For the text-containing cell, return its midpoint in [X, Y] coordinate format. 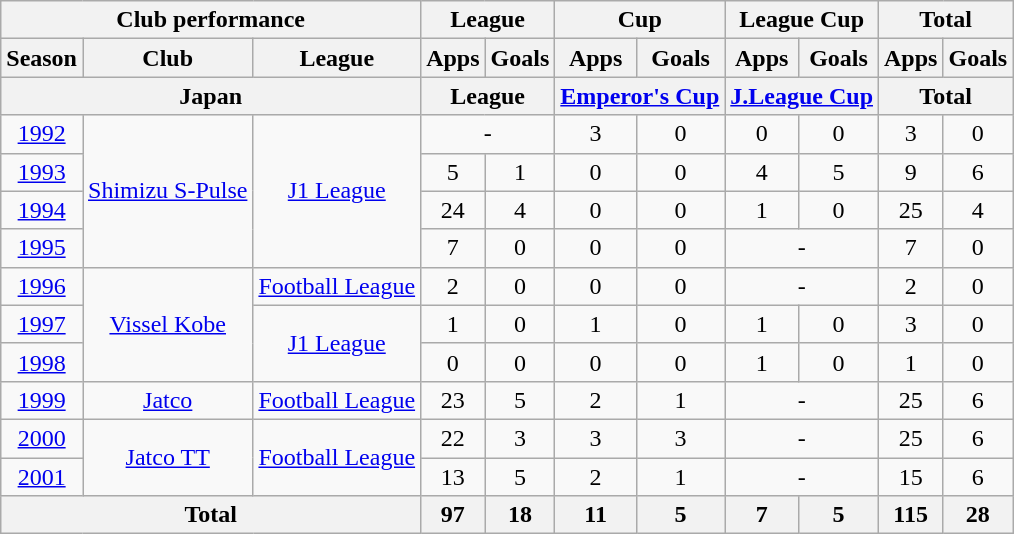
Season [42, 58]
1998 [42, 362]
Emperor's Cup [640, 96]
1994 [42, 210]
13 [453, 477]
League Cup [802, 20]
115 [911, 515]
Jatco TT [167, 457]
1996 [42, 286]
15 [911, 477]
1993 [42, 172]
Cup [640, 20]
22 [453, 438]
Vissel Kobe [167, 324]
23 [453, 400]
28 [978, 515]
J.League Cup [802, 96]
Club performance [211, 20]
11 [596, 515]
1995 [42, 248]
1999 [42, 400]
Jatco [167, 400]
24 [453, 210]
Club [167, 58]
2001 [42, 477]
1992 [42, 134]
9 [911, 172]
97 [453, 515]
18 [520, 515]
Japan [211, 96]
2000 [42, 438]
1997 [42, 324]
Shimizu S-Pulse [167, 191]
